Pinpoint the cell where the given text exists, returning its [x, y] midpoint coordinate. 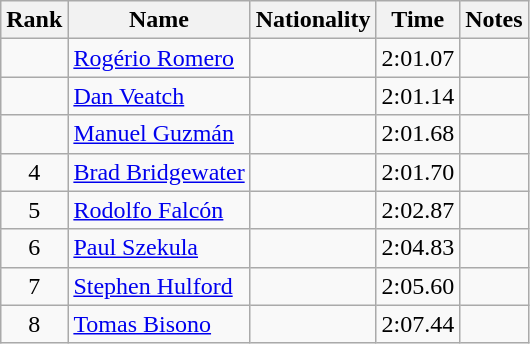
Dan Veatch [159, 96]
Rogério Romero [159, 58]
Nationality [313, 20]
2:01.68 [418, 134]
Stephen Hulford [159, 286]
2:01.07 [418, 58]
2:05.60 [418, 286]
Tomas Bisono [159, 324]
Paul Szekula [159, 248]
Notes [494, 20]
2:07.44 [418, 324]
6 [34, 248]
Time [418, 20]
4 [34, 172]
Rank [34, 20]
8 [34, 324]
7 [34, 286]
2:02.87 [418, 210]
Brad Bridgewater [159, 172]
5 [34, 210]
2:01.70 [418, 172]
Name [159, 20]
2:01.14 [418, 96]
2:04.83 [418, 248]
Manuel Guzmán [159, 134]
Rodolfo Falcón [159, 210]
